Determine the [x, y] coordinate at the center of the cell enclosing the given text.  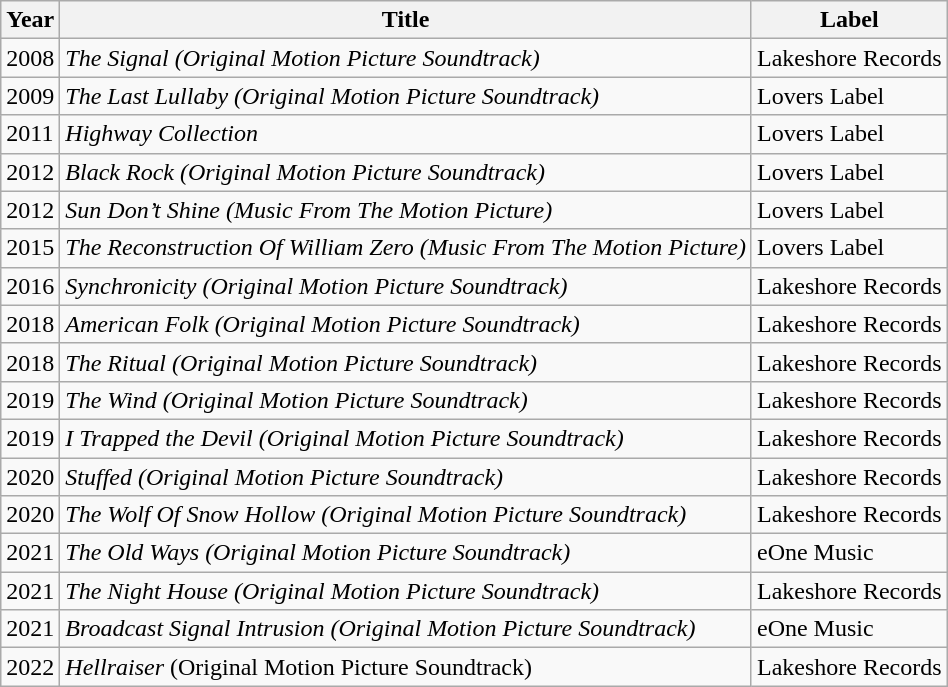
The Signal (Original Motion Picture Soundtrack) [406, 58]
2011 [30, 134]
Title [406, 20]
2008 [30, 58]
The Night House (Original Motion Picture Soundtrack) [406, 591]
Black Rock (Original Motion Picture Soundtrack) [406, 172]
2009 [30, 96]
Hellraiser (Original Motion Picture Soundtrack) [406, 667]
The Last Lullaby (Original Motion Picture Soundtrack) [406, 96]
Stuffed (Original Motion Picture Soundtrack) [406, 477]
2022 [30, 667]
Sun Don’t Shine (Music From The Motion Picture) [406, 210]
2015 [30, 248]
Year [30, 20]
American Folk (Original Motion Picture Soundtrack) [406, 324]
The Reconstruction Of William Zero (Music From The Motion Picture) [406, 248]
2016 [30, 286]
The Ritual (Original Motion Picture Soundtrack) [406, 362]
The Wolf Of Snow Hollow (Original Motion Picture Soundtrack) [406, 515]
Highway Collection [406, 134]
Label [849, 20]
Synchronicity (Original Motion Picture Soundtrack) [406, 286]
The Old Ways (Original Motion Picture Soundtrack) [406, 553]
The Wind (Original Motion Picture Soundtrack) [406, 400]
I Trapped the Devil (Original Motion Picture Soundtrack) [406, 438]
Broadcast Signal Intrusion (Original Motion Picture Soundtrack) [406, 629]
